Determine the (x, y) coordinate at the center of the cell enclosing the given text.  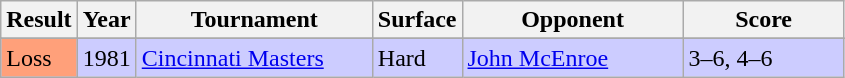
Hard (417, 58)
Loss (39, 58)
Tournament (254, 20)
Result (39, 20)
Opponent (572, 20)
3–6, 4–6 (764, 58)
Cincinnati Masters (254, 58)
1981 (106, 58)
Year (106, 20)
Surface (417, 20)
Score (764, 20)
John McEnroe (572, 58)
